Scan for the cell matching the given text and deliver its (x, y) coordinate at center. 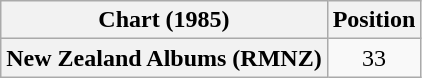
Position (374, 20)
Chart (1985) (164, 20)
New Zealand Albums (RMNZ) (164, 58)
33 (374, 58)
